Detect which cell encompasses the target text, then output its [X, Y] center coordinate. 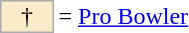
† [27, 16]
